Locate the cell with the specified text and output its (X, Y) center coordinate. 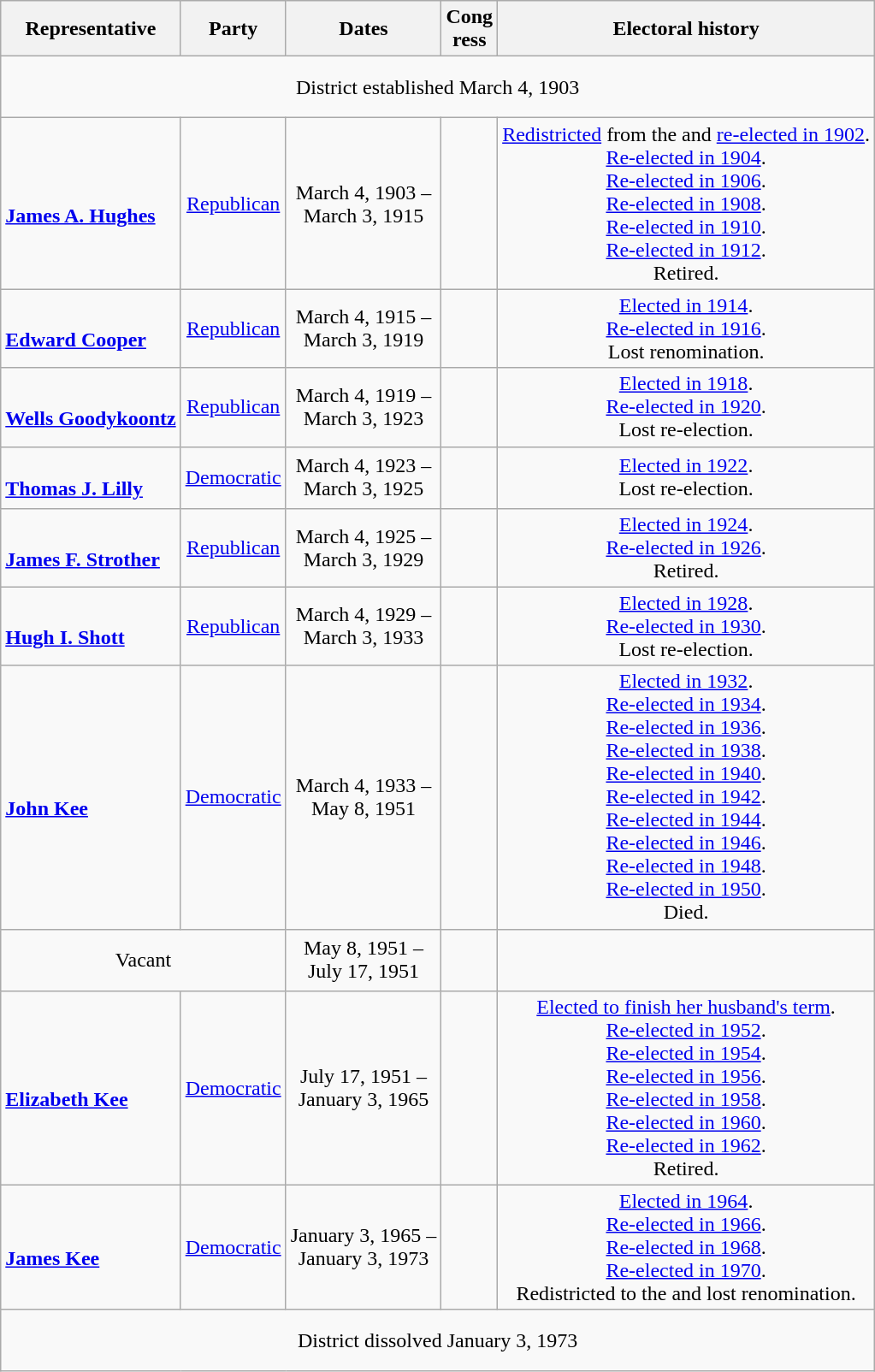
Thomas J. Lilly (91, 477)
March 4, 1903 – March 3, 1915 (364, 204)
March 4, 1925 – March 3, 1929 (364, 547)
May 8, 1951 – July 17, 1951 (364, 960)
Hugh I. Shott (91, 626)
March 4, 1923 – March 3, 1925 (364, 477)
March 4, 1915 – March 3, 1919 (364, 328)
Elected in 1918.Re-elected in 1920.Lost re-election. (686, 407)
District dissolved January 3, 1973 (438, 1340)
March 4, 1919 – March 3, 1923 (364, 407)
Dates (364, 29)
Elected in 1928.Re-elected in 1930.Lost re-election. (686, 626)
Wells Goodykoontz (91, 407)
Elected in 1924.Re-elected in 1926.Retired. (686, 547)
Elizabeth Kee (91, 1088)
March 4, 1933 – May 8, 1951 (364, 797)
Redistricted from the and re-elected in 1902.Re-elected in 1904.Re-elected in 1906.Re-elected in 1908.Re-elected in 1910.Re-elected in 1912.Retired. (686, 204)
March 4, 1929 – March 3, 1933 (364, 626)
Elected in 1922.Lost re-election. (686, 477)
District established March 4, 1903 (438, 87)
John Kee (91, 797)
Congress (470, 29)
Elected in 1914.Re-elected in 1916.Lost renomination. (686, 328)
January 3, 1965 – January 3, 1973 (364, 1247)
Electoral history (686, 29)
James A. Hughes (91, 204)
James F. Strother (91, 547)
July 17, 1951 – January 3, 1965 (364, 1088)
Elected in 1964.Re-elected in 1966.Re-elected in 1968.Re-elected in 1970.Redistricted to the and lost renomination. (686, 1247)
Representative (91, 29)
Edward Cooper (91, 328)
Vacant (144, 960)
Party (233, 29)
James Kee (91, 1247)
